Provide the (x, y) coordinate of the cell's center where the given text is located.  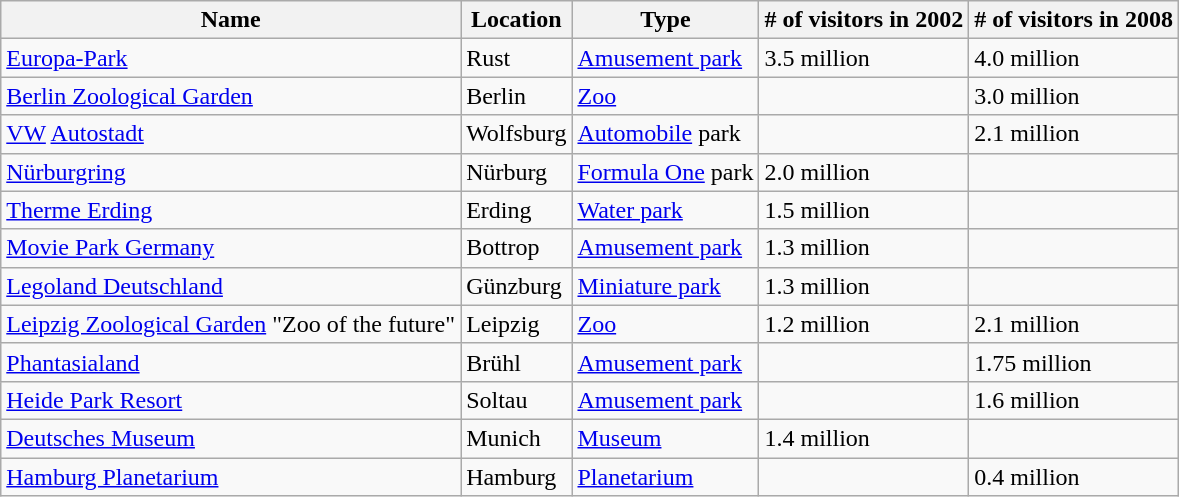
Miniature park (666, 286)
Günzburg (516, 286)
Hamburg Planetarium (231, 477)
Wolfsburg (516, 134)
Deutsches Museum (231, 438)
Planetarium (666, 477)
Location (516, 20)
Water park (666, 210)
Phantasialand (231, 362)
Europa-Park (231, 58)
Soltau (516, 400)
1.6 million (1074, 400)
Museum (666, 438)
1.2 million (864, 324)
Berlin Zoological Garden (231, 96)
3.5 million (864, 58)
Legoland Deutschland (231, 286)
Therme Erding (231, 210)
1.75 million (1074, 362)
1.4 million (864, 438)
Type (666, 20)
Brühl (516, 362)
Bottrop (516, 248)
Movie Park Germany (231, 248)
1.5 million (864, 210)
Heide Park Resort (231, 400)
0.4 million (1074, 477)
# of visitors in 2002 (864, 20)
Erding (516, 210)
Leipzig Zoological Garden "Zoo of the future" (231, 324)
Leipzig (516, 324)
# of visitors in 2008 (1074, 20)
Munich (516, 438)
Nürburgring (231, 172)
3.0 million (1074, 96)
VW Autostadt (231, 134)
Automobile park (666, 134)
Berlin (516, 96)
Nürburg (516, 172)
2.0 million (864, 172)
4.0 million (1074, 58)
Formula One park (666, 172)
Rust (516, 58)
Hamburg (516, 477)
Name (231, 20)
